From the cell containing the given text, extract its center point as (X, Y) coordinate. 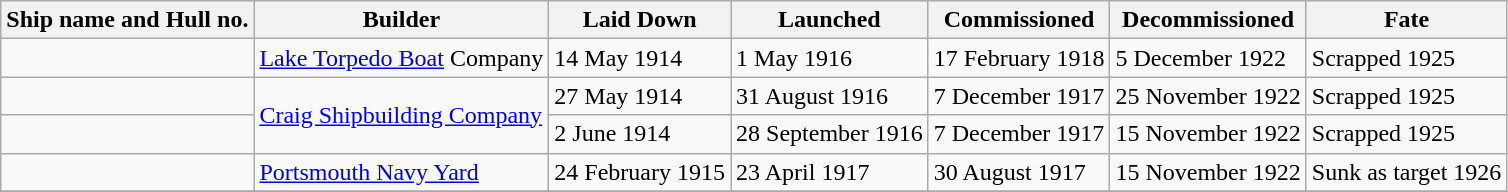
25 November 1922 (1208, 96)
2 June 1914 (640, 134)
31 August 1916 (830, 96)
Lake Torpedo Boat Company (402, 58)
Portsmouth Navy Yard (402, 172)
1 May 1916 (830, 58)
28 September 1916 (830, 134)
Fate (1406, 20)
23 April 1917 (830, 172)
Laid Down (640, 20)
Builder (402, 20)
17 February 1918 (1019, 58)
Ship name and Hull no. (128, 20)
5 December 1922 (1208, 58)
Sunk as target 1926 (1406, 172)
27 May 1914 (640, 96)
Craig Shipbuilding Company (402, 115)
30 August 1917 (1019, 172)
24 February 1915 (640, 172)
Decommissioned (1208, 20)
14 May 1914 (640, 58)
Commissioned (1019, 20)
Launched (830, 20)
